Locate the cell with the specified text and output its [x, y] center coordinate. 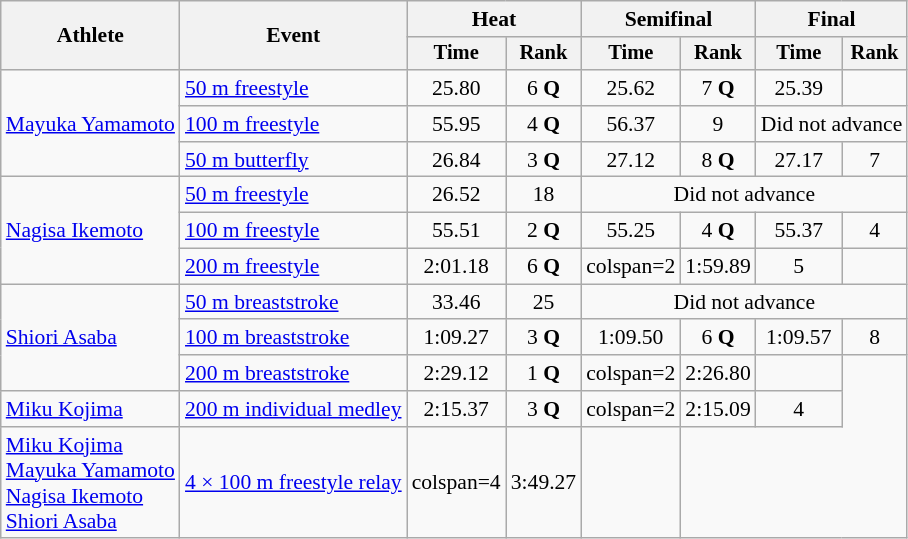
Semifinal [668, 19]
1:09.50 [630, 338]
Final [832, 19]
27.12 [630, 160]
1:09.27 [456, 338]
56.37 [630, 124]
2 Q [544, 231]
200 m individual medley [294, 409]
2:01.18 [456, 267]
Miku KojimaMayuka YamamotoNagisa IkemotoShiori Asaba [90, 483]
Event [294, 36]
50 m butterfly [294, 160]
9 [718, 124]
33.46 [456, 302]
colspan=4 [456, 483]
2:26.80 [718, 373]
26.84 [456, 160]
27.17 [799, 160]
8 Q [718, 160]
2:15.09 [718, 409]
8 [875, 338]
7 Q [718, 88]
Shiori Asaba [90, 338]
Heat [494, 19]
3:49.27 [544, 483]
Nagisa Ikemoto [90, 230]
26.52 [456, 195]
25 [544, 302]
200 m freestyle [294, 267]
55.95 [456, 124]
18 [544, 195]
55.37 [799, 231]
Athlete [90, 36]
25.39 [799, 88]
Miku Kojima [90, 409]
25.62 [630, 88]
25.80 [456, 88]
1:59.89 [718, 267]
7 [875, 160]
100 m breaststroke [294, 338]
55.25 [630, 231]
4 × 100 m freestyle relay [294, 483]
2:29.12 [456, 373]
5 [799, 267]
Mayuka Yamamoto [90, 124]
2:15.37 [456, 409]
1:09.57 [799, 338]
1 Q [544, 373]
200 m breaststroke [294, 373]
50 m breaststroke [294, 302]
55.51 [456, 231]
